Determine the [x, y] coordinate at the center of the cell enclosing the given text.  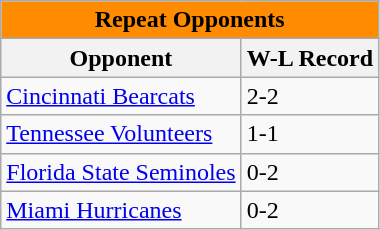
W-L Record [310, 58]
Miami Hurricanes [121, 210]
Opponent [121, 58]
Florida State Seminoles [121, 172]
Repeat Opponents [190, 20]
1-1 [310, 134]
2-2 [310, 96]
Tennessee Volunteers [121, 134]
Cincinnati Bearcats [121, 96]
